Pinpoint the cell where the given text exists, returning its [X, Y] midpoint coordinate. 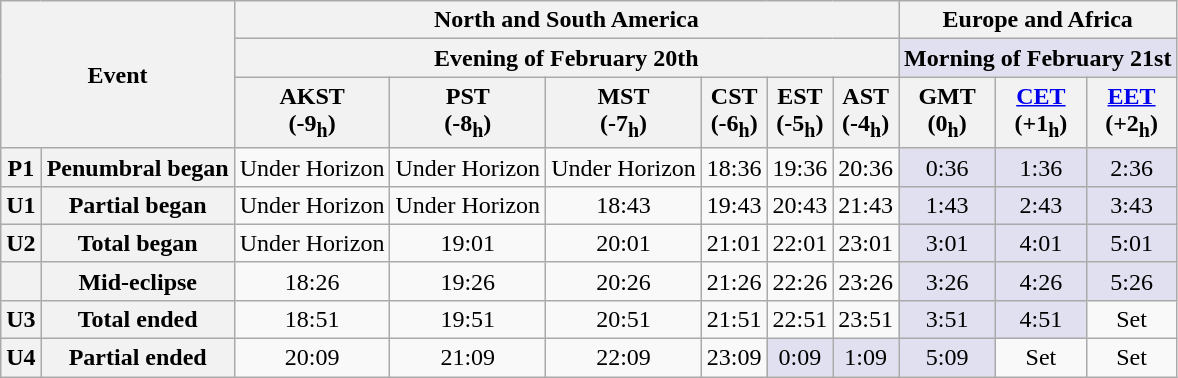
CET(+1h) [1042, 112]
18:51 [312, 319]
23:51 [866, 319]
PST(-8h) [468, 112]
21:43 [866, 205]
21:51 [734, 319]
4:01 [1042, 243]
4:51 [1042, 319]
5:01 [1132, 243]
21:09 [468, 358]
21:26 [734, 281]
MST(-7h) [624, 112]
21:01 [734, 243]
Europe and Africa [1038, 20]
19:51 [468, 319]
3:26 [948, 281]
22:09 [624, 358]
3:43 [1132, 205]
18:36 [734, 167]
U2 [21, 243]
20:09 [312, 358]
20:51 [624, 319]
4:26 [1042, 281]
EST(-5h) [800, 112]
Partial began [138, 205]
North and South America [566, 20]
2:36 [1132, 167]
18:26 [312, 281]
AKST(-9h) [312, 112]
GMT(0h) [948, 112]
Total ended [138, 319]
18:43 [624, 205]
P1 [21, 167]
1:36 [1042, 167]
22:26 [800, 281]
AST(-4h) [866, 112]
19:36 [800, 167]
0:09 [800, 358]
22:51 [800, 319]
1:43 [948, 205]
Mid-eclipse [138, 281]
23:09 [734, 358]
23:26 [866, 281]
20:01 [624, 243]
19:26 [468, 281]
1:09 [866, 358]
CST(-6h) [734, 112]
Evening of February 20th [566, 58]
19:01 [468, 243]
3:01 [948, 243]
U3 [21, 319]
22:01 [800, 243]
Partial ended [138, 358]
EET(+2h) [1132, 112]
5:09 [948, 358]
20:26 [624, 281]
0:36 [948, 167]
Total began [138, 243]
U4 [21, 358]
Morning of February 21st [1038, 58]
Penumbral began [138, 167]
3:51 [948, 319]
19:43 [734, 205]
20:43 [800, 205]
U1 [21, 205]
2:43 [1042, 205]
23:01 [866, 243]
Event [118, 74]
5:26 [1132, 281]
20:36 [866, 167]
